Search for the cell housing the specified text and yield its [X, Y] center coordinate. 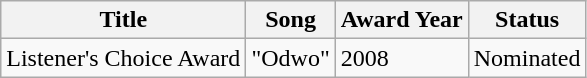
Listener's Choice Award [124, 58]
"Odwo" [290, 58]
Title [124, 20]
2008 [402, 58]
Award Year [402, 20]
Nominated [527, 58]
Song [290, 20]
Status [527, 20]
